Scan for the cell matching the given text and deliver its [X, Y] coordinate at center. 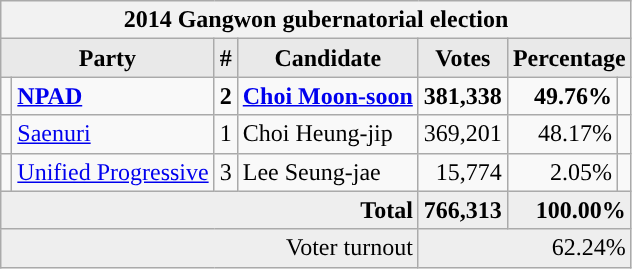
369,201 [462, 134]
2 [226, 96]
62.24% [524, 248]
Total [210, 210]
# [226, 58]
381,338 [462, 96]
15,774 [462, 172]
Lee Seung-jae [328, 172]
2014 Gangwon gubernatorial election [316, 20]
Saenuri [113, 134]
2.05% [562, 172]
Voter turnout [210, 248]
Unified Progressive [113, 172]
3 [226, 172]
Candidate [328, 58]
1 [226, 134]
Percentage [569, 58]
Votes [462, 58]
Choi Heung-jip [328, 134]
Party [108, 58]
Choi Moon-soon [328, 96]
100.00% [569, 210]
NPAD [113, 96]
48.17% [562, 134]
49.76% [562, 96]
766,313 [462, 210]
